Return the (x, y) coordinate for the center point of the cell that contains the specified text.  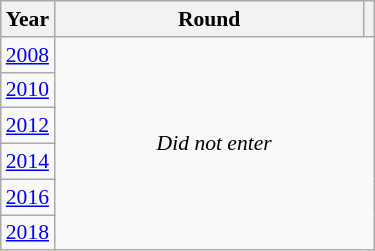
Did not enter (214, 144)
2018 (28, 233)
2014 (28, 162)
2012 (28, 126)
2010 (28, 90)
2008 (28, 55)
Round (209, 19)
Year (28, 19)
2016 (28, 197)
